Capture the cell that displays the provided text and extract its (x, y) central coordinate. 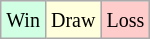
Win (24, 20)
Draw (72, 20)
Loss (126, 20)
